Find where the given text appears and provide that cell's center as [X, Y] coordinate. 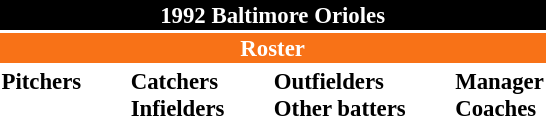
1992 Baltimore Orioles [272, 15]
Roster [272, 48]
